Pinpoint the cell where the given text exists, returning its (X, Y) midpoint coordinate. 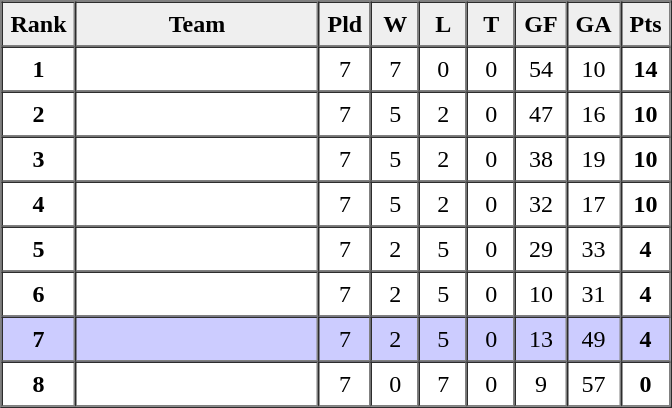
57 (594, 384)
T (491, 24)
54 (540, 68)
13 (540, 338)
Pld (346, 24)
47 (540, 114)
38 (540, 158)
GF (540, 24)
9 (540, 384)
17 (594, 204)
Team (198, 24)
W (395, 24)
29 (540, 248)
1 (39, 68)
Pts (646, 24)
6 (39, 294)
33 (594, 248)
Rank (39, 24)
14 (646, 68)
L (443, 24)
3 (39, 158)
31 (594, 294)
GA (594, 24)
49 (594, 338)
19 (594, 158)
16 (594, 114)
32 (540, 204)
8 (39, 384)
